Find where the given text appears and provide that cell's center as [x, y] coordinate. 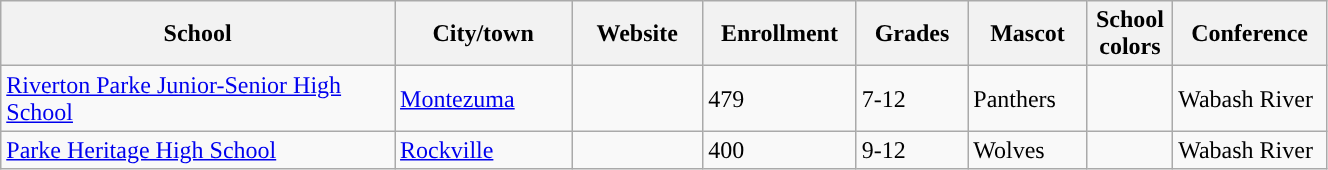
School [198, 34]
Grades [912, 34]
Rockville [484, 150]
Conference [1250, 34]
Website [638, 34]
School colors [1130, 34]
Mascot [1028, 34]
Parke Heritage High School [198, 150]
7-12 [912, 98]
400 [780, 150]
Enrollment [780, 34]
Riverton Parke Junior-Senior High School [198, 98]
City/town [484, 34]
9-12 [912, 150]
Panthers [1028, 98]
Montezuma [484, 98]
479 [780, 98]
Wolves [1028, 150]
